Identify which cell holds the provided text, then report its [X, Y] central coordinate. 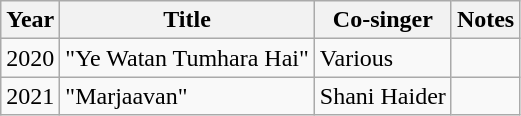
"Marjaavan" [188, 96]
Co-singer [382, 20]
2021 [30, 96]
Shani Haider [382, 96]
Notes [485, 20]
"Ye Watan Tumhara Hai" [188, 58]
Various [382, 58]
Year [30, 20]
Title [188, 20]
2020 [30, 58]
